For the text-containing cell, return its midpoint in (X, Y) coordinate format. 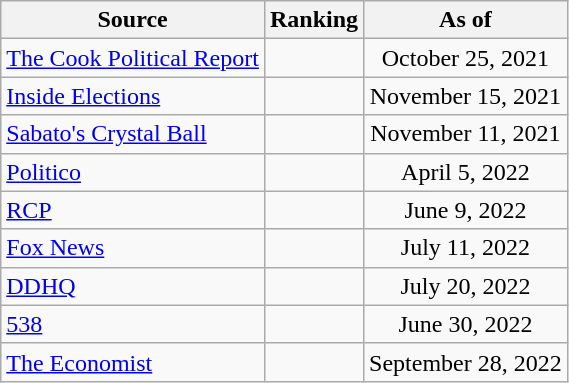
The Economist (133, 362)
Sabato's Crystal Ball (133, 134)
July 11, 2022 (466, 248)
April 5, 2022 (466, 172)
November 11, 2021 (466, 134)
June 9, 2022 (466, 210)
As of (466, 20)
Fox News (133, 248)
September 28, 2022 (466, 362)
October 25, 2021 (466, 58)
Source (133, 20)
June 30, 2022 (466, 324)
The Cook Political Report (133, 58)
Inside Elections (133, 96)
Ranking (314, 20)
DDHQ (133, 286)
July 20, 2022 (466, 286)
RCP (133, 210)
November 15, 2021 (466, 96)
Politico (133, 172)
538 (133, 324)
